Return the [x, y] coordinate for the center point of the cell that contains the specified text.  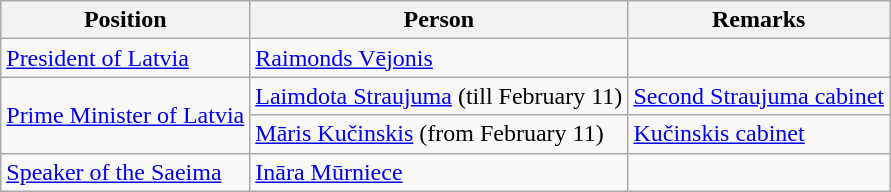
Laimdota Straujuma (till February 11) [439, 96]
Prime Minister of Latvia [126, 115]
Remarks [759, 20]
Ināra Mūrniece [439, 172]
Position [126, 20]
Māris Kučinskis (from February 11) [439, 134]
Second Straujuma cabinet [759, 96]
Speaker of the Saeima [126, 172]
Kučinskis cabinet [759, 134]
President of Latvia [126, 58]
Person [439, 20]
Raimonds Vējonis [439, 58]
